Provide the (X, Y) coordinate of the cell's center where the given text is located.  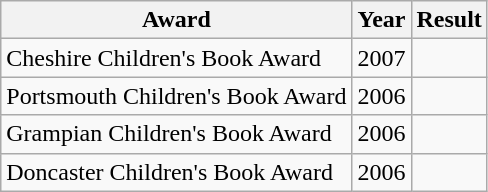
Result (449, 20)
Doncaster Children's Book Award (176, 172)
Portsmouth Children's Book Award (176, 96)
2007 (382, 58)
Grampian Children's Book Award (176, 134)
Award (176, 20)
Cheshire Children's Book Award (176, 58)
Year (382, 20)
